For the text-containing cell, return its midpoint in (x, y) coordinate format. 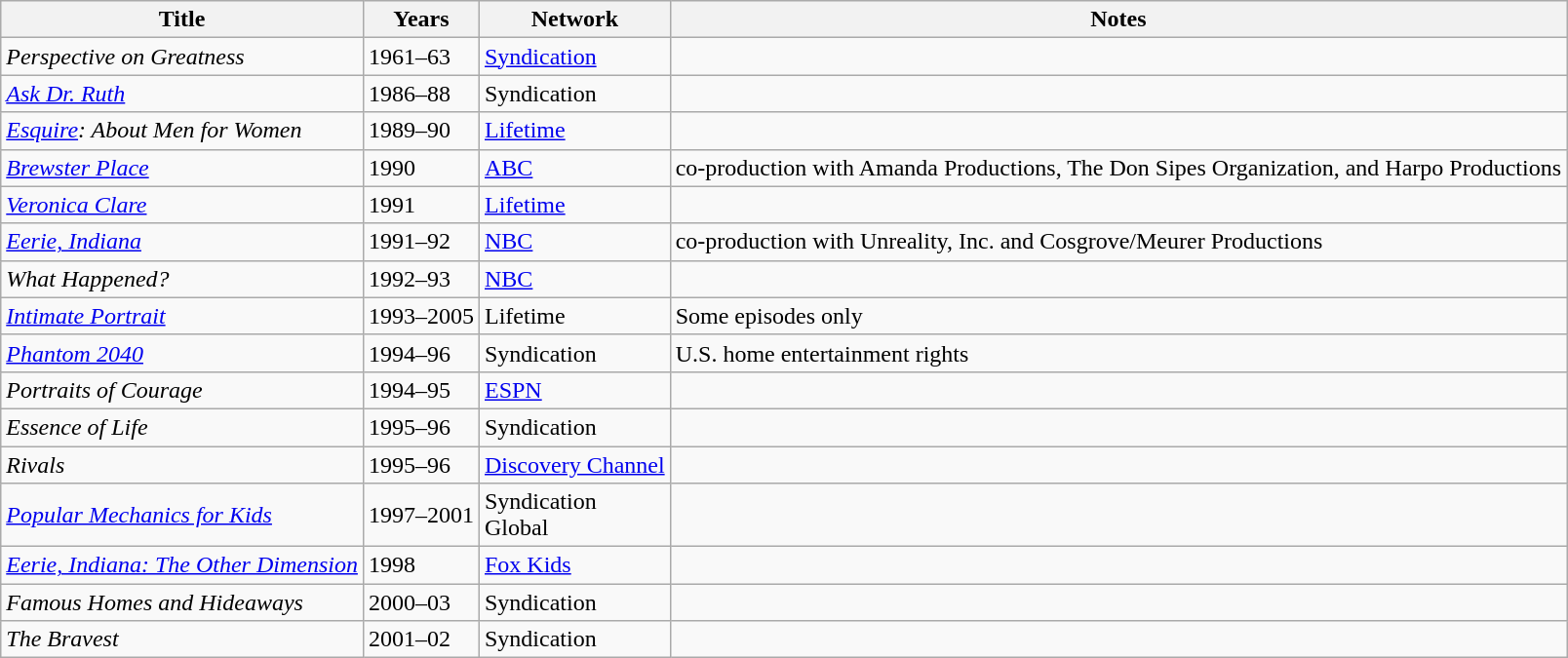
U.S. home entertainment rights (1117, 353)
2000–03 (421, 602)
1994–95 (421, 390)
Ask Dr. Ruth (182, 94)
2001–02 (421, 639)
Phantom 2040 (182, 353)
Famous Homes and Hideaways (182, 602)
What Happened? (182, 279)
1990 (421, 168)
Title (182, 19)
1998 (421, 565)
Years (421, 19)
co-production with Unreality, Inc. and Cosgrove/Meurer Productions (1117, 242)
ESPN (574, 390)
Rivals (182, 465)
Veronica Clare (182, 205)
1997–2001 (421, 515)
Perspective on Greatness (182, 57)
Eerie, Indiana: The Other Dimension (182, 565)
1989–90 (421, 131)
co-production with Amanda Productions, The Don Sipes Organization, and Harpo Productions (1117, 168)
Popular Mechanics for Kids (182, 515)
1993–2005 (421, 316)
Some episodes only (1117, 316)
1994–96 (421, 353)
Eerie, Indiana (182, 242)
1991 (421, 205)
Intimate Portrait (182, 316)
The Bravest (182, 639)
Fox Kids (574, 565)
1961–63 (421, 57)
Brewster Place (182, 168)
Discovery Channel (574, 465)
1991–92 (421, 242)
Portraits of Courage (182, 390)
Essence of Life (182, 427)
Esquire: About Men for Women (182, 131)
Notes (1117, 19)
1986–88 (421, 94)
1992–93 (421, 279)
SyndicationGlobal (574, 515)
ABC (574, 168)
Network (574, 19)
